For the text-containing cell, return its midpoint in (X, Y) coordinate format. 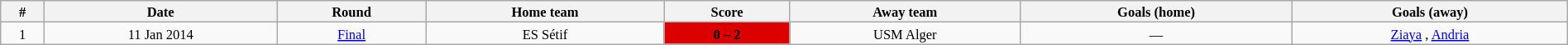
ES Sétif (545, 33)
# (23, 12)
11 Jan 2014 (160, 33)
Final (351, 33)
Away team (905, 12)
Score (727, 12)
Ziaya , Andria (1430, 33)
Round (351, 12)
0 – 2 (727, 33)
Home team (545, 12)
Goals (away) (1430, 12)
— (1156, 33)
Goals (home) (1156, 12)
USM Alger (905, 33)
Date (160, 12)
1 (23, 33)
